Pinpoint the cell where the given text exists, returning its (X, Y) midpoint coordinate. 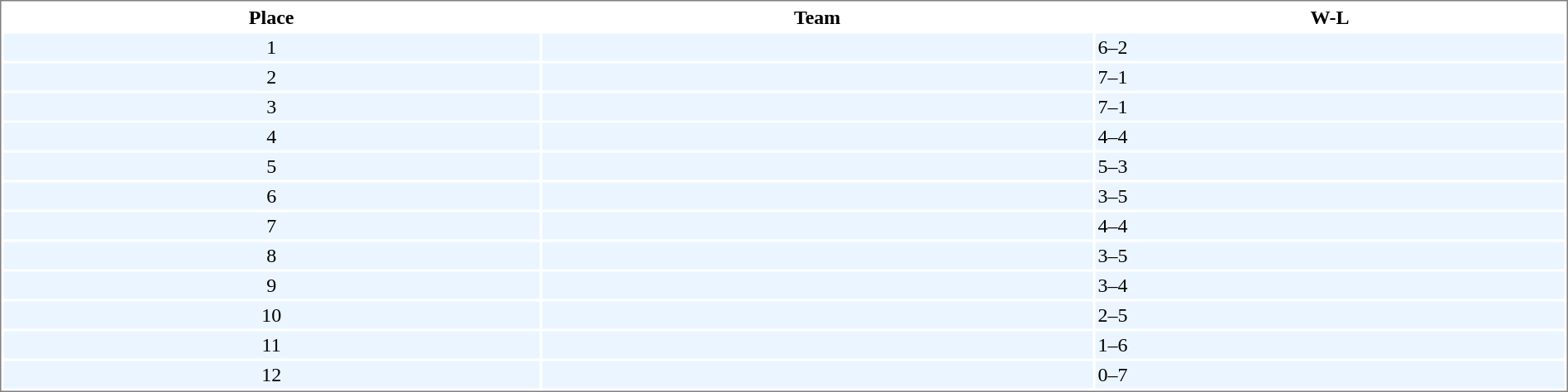
5 (271, 165)
8 (271, 255)
1–6 (1330, 344)
2–5 (1330, 314)
W-L (1330, 17)
10 (271, 314)
11 (271, 344)
12 (271, 374)
1 (271, 46)
Place (271, 17)
9 (271, 284)
0–7 (1330, 374)
4 (271, 136)
7 (271, 225)
3 (271, 106)
6–2 (1330, 46)
Team (817, 17)
6 (271, 195)
3–4 (1330, 284)
5–3 (1330, 165)
2 (271, 76)
